Scan for the cell matching the given text and deliver its [x, y] coordinate at center. 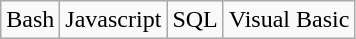
Javascript [114, 20]
Bash [30, 20]
SQL [195, 20]
Visual Basic [289, 20]
